From the cell containing the given text, extract its center point as [X, Y] coordinate. 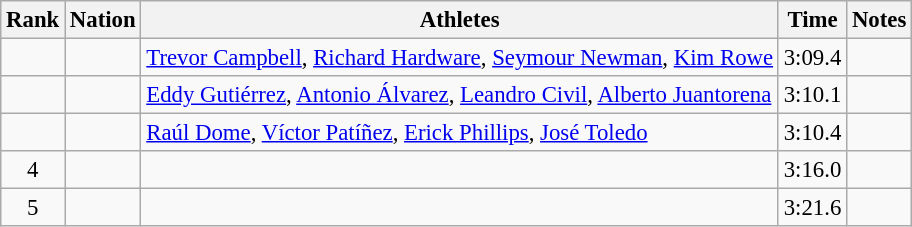
Athletes [460, 20]
3:10.1 [812, 95]
3:09.4 [812, 58]
5 [33, 208]
Raúl Dome, Víctor Patíñez, Erick Phillips, José Toledo [460, 133]
Rank [33, 20]
Time [812, 20]
3:16.0 [812, 170]
4 [33, 170]
3:21.6 [812, 208]
3:10.4 [812, 133]
Eddy Gutiérrez, Antonio Álvarez, Leandro Civil, Alberto Juantorena [460, 95]
Nation [103, 20]
Trevor Campbell, Richard Hardware, Seymour Newman, Kim Rowe [460, 58]
Notes [880, 20]
